Return the (X, Y) coordinate for the center point of the cell that contains the specified text.  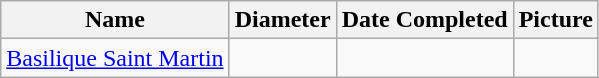
Date Completed (424, 20)
Basilique Saint Martin (115, 58)
Diameter (282, 20)
Name (115, 20)
Picture (556, 20)
